Locate the cell with the specified text and output its (X, Y) center coordinate. 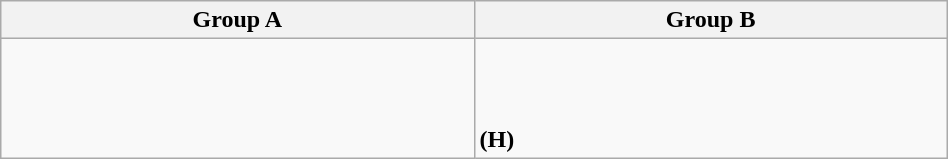
Group A (238, 20)
(H) (710, 98)
Group B (710, 20)
